Pinpoint the cell where the given text exists, returning its (x, y) midpoint coordinate. 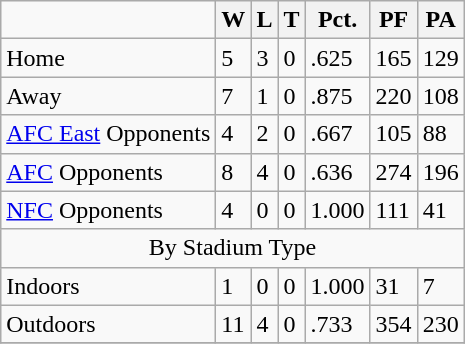
5 (234, 58)
11 (234, 324)
274 (394, 172)
108 (440, 96)
31 (394, 286)
.625 (338, 58)
Home (108, 58)
PF (394, 20)
88 (440, 134)
220 (394, 96)
Indoors (108, 286)
.875 (338, 96)
AFC Opponents (108, 172)
.667 (338, 134)
PA (440, 20)
111 (394, 210)
3 (264, 58)
L (264, 20)
165 (394, 58)
By Stadium Type (232, 248)
2 (264, 134)
.636 (338, 172)
8 (234, 172)
354 (394, 324)
Away (108, 96)
T (292, 20)
105 (394, 134)
Outdoors (108, 324)
129 (440, 58)
230 (440, 324)
NFC Opponents (108, 210)
AFC East Opponents (108, 134)
41 (440, 210)
W (234, 20)
.733 (338, 324)
196 (440, 172)
Pct. (338, 20)
